Determine the [x, y] coordinate at the center of the cell enclosing the given text.  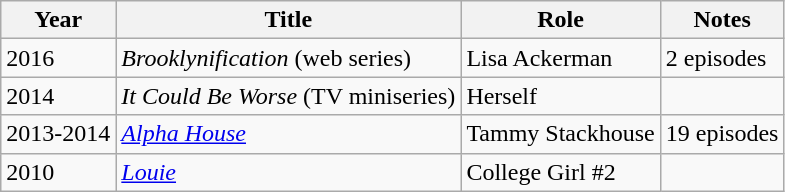
2016 [58, 58]
Tammy Stackhouse [560, 134]
2014 [58, 96]
2013-2014 [58, 134]
Alpha House [288, 134]
Lisa Ackerman [560, 58]
Role [560, 20]
It Could Be Worse (TV miniseries) [288, 96]
Herself [560, 96]
Brooklynification (web series) [288, 58]
2 episodes [722, 58]
2010 [58, 172]
College Girl #2 [560, 172]
19 episodes [722, 134]
Title [288, 20]
Year [58, 20]
Notes [722, 20]
Louie [288, 172]
